Locate the cell with the specified text and output its (x, y) center coordinate. 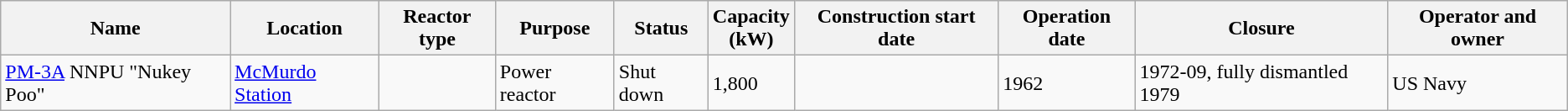
Operation date (1067, 29)
Closure (1261, 29)
1962 (1067, 82)
Capacity(kW) (750, 29)
McMurdo Station (305, 82)
PM-3A NNPU "Nukey Poo" (116, 82)
Shut down (661, 82)
Power reactor (554, 82)
Reactor type (437, 29)
US Navy (1478, 82)
Operator and owner (1478, 29)
Construction start date (896, 29)
Status (661, 29)
Purpose (554, 29)
Location (305, 29)
1972-09, fully dismantled 1979 (1261, 82)
1,800 (750, 82)
Name (116, 29)
